Pinpoint the cell where the given text exists, returning its [X, Y] midpoint coordinate. 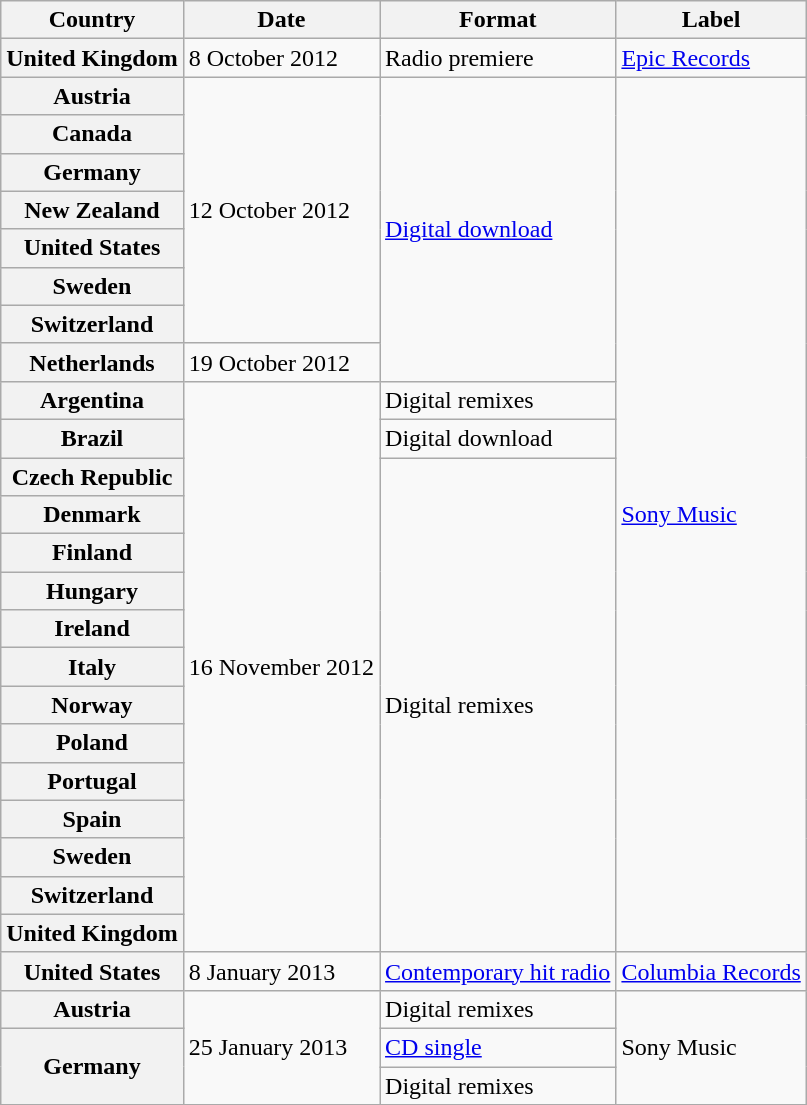
8 January 2013 [281, 971]
Denmark [92, 515]
Contemporary hit radio [498, 971]
Netherlands [92, 362]
Poland [92, 743]
CD single [498, 1047]
Czech Republic [92, 477]
Norway [92, 705]
Argentina [92, 400]
Spain [92, 819]
Columbia Records [711, 971]
Canada [92, 134]
16 November 2012 [281, 666]
Portugal [92, 781]
Country [92, 20]
Label [711, 20]
Radio premiere [498, 58]
Italy [92, 667]
Hungary [92, 591]
Format [498, 20]
Epic Records [711, 58]
19 October 2012 [281, 362]
New Zealand [92, 210]
12 October 2012 [281, 210]
Finland [92, 553]
Ireland [92, 629]
25 January 2013 [281, 1047]
Brazil [92, 438]
Date [281, 20]
8 October 2012 [281, 58]
